Detect which cell encompasses the target text, then output its (X, Y) center coordinate. 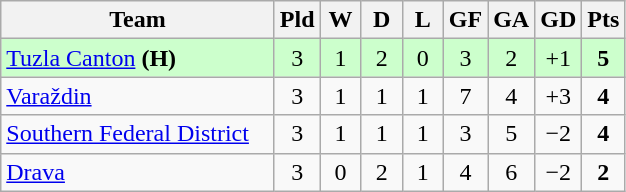
Pld (297, 20)
Pts (604, 20)
GF (465, 20)
D (382, 20)
GD (558, 20)
Varaždin (138, 96)
+3 (558, 96)
Drava (138, 172)
W (340, 20)
Southern Federal District (138, 134)
Team (138, 20)
7 (465, 96)
GA (512, 20)
+1 (558, 58)
Tuzla Canton (H) (138, 58)
6 (512, 172)
L (422, 20)
